Output the [X, Y] coordinate of the center of the cell containing the given text.  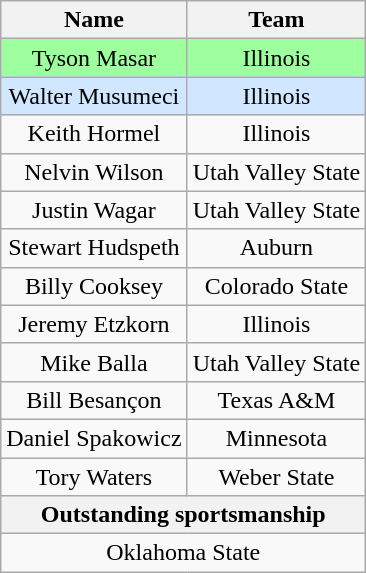
Minnesota [276, 438]
Nelvin Wilson [94, 172]
Tyson Masar [94, 58]
Colorado State [276, 286]
Keith Hormel [94, 134]
Daniel Spakowicz [94, 438]
Bill Besançon [94, 400]
Tory Waters [94, 477]
Name [94, 20]
Outstanding sportsmanship [184, 515]
Jeremy Etzkorn [94, 324]
Walter Musumeci [94, 96]
Weber State [276, 477]
Stewart Hudspeth [94, 248]
Oklahoma State [184, 553]
Texas A&M [276, 400]
Justin Wagar [94, 210]
Auburn [276, 248]
Mike Balla [94, 362]
Billy Cooksey [94, 286]
Team [276, 20]
